Pinpoint the cell where the given text exists, returning its (X, Y) midpoint coordinate. 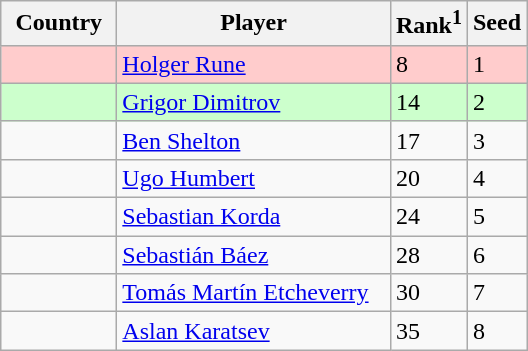
28 (428, 255)
Grigor Dimitrov (254, 102)
30 (428, 293)
Tomás Martín Etcheverry (254, 293)
1 (496, 64)
7 (496, 293)
17 (428, 140)
3 (496, 140)
4 (496, 178)
20 (428, 178)
2 (496, 102)
Rank1 (428, 24)
Ugo Humbert (254, 178)
Country (59, 24)
6 (496, 255)
35 (428, 331)
Seed (496, 24)
14 (428, 102)
Sebastián Báez (254, 255)
Holger Rune (254, 64)
Player (254, 24)
Ben Shelton (254, 140)
Sebastian Korda (254, 217)
5 (496, 217)
Aslan Karatsev (254, 331)
24 (428, 217)
